Determine the [x, y] coordinate at the center of the cell enclosing the given text.  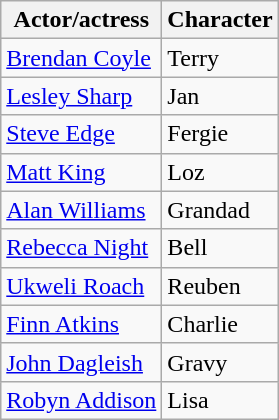
Charlie [220, 324]
Jan [220, 96]
Loz [220, 172]
Lesley Sharp [82, 96]
Terry [220, 58]
Finn Atkins [82, 324]
Actor/actress [82, 20]
Robyn Addison [82, 400]
Character [220, 20]
Fergie [220, 134]
Grandad [220, 210]
Matt King [82, 172]
Reuben [220, 286]
Ukweli Roach [82, 286]
Brendan Coyle [82, 58]
Alan Williams [82, 210]
Lisa [220, 400]
Gravy [220, 362]
Rebecca Night [82, 248]
Steve Edge [82, 134]
John Dagleish [82, 362]
Bell [220, 248]
